Detect which cell encompasses the target text, then output its (x, y) center coordinate. 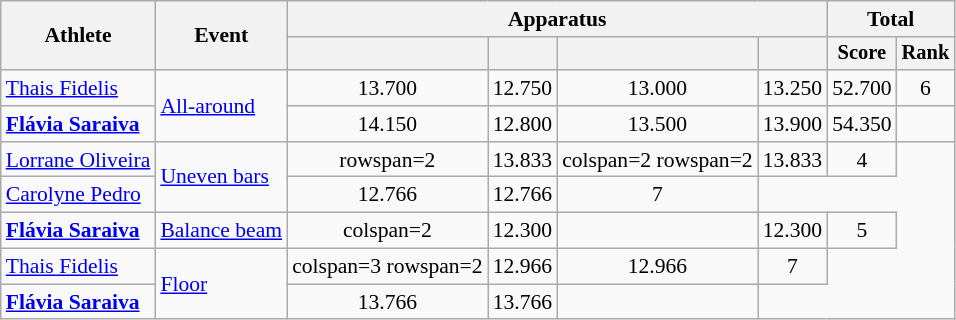
12.750 (522, 88)
14.150 (388, 124)
Total (890, 19)
Event (221, 36)
Apparatus (557, 19)
52.700 (862, 88)
Uneven bars (221, 178)
4 (862, 160)
colspan=3 rowspan=2 (388, 267)
colspan=2 rowspan=2 (658, 160)
Balance beam (221, 231)
13.000 (658, 88)
54.350 (862, 124)
13.900 (792, 124)
colspan=2 (388, 231)
Score (862, 54)
13.700 (388, 88)
Floor (221, 284)
6 (926, 88)
13.250 (792, 88)
Lorrane Oliveira (78, 160)
rowspan=2 (388, 160)
All-around (221, 106)
Rank (926, 54)
Athlete (78, 36)
5 (862, 231)
Carolyne Pedro (78, 195)
12.800 (522, 124)
13.500 (658, 124)
